For the text-containing cell, return its midpoint in [X, Y] coordinate format. 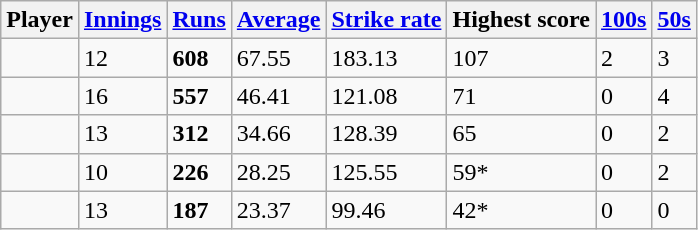
312 [199, 134]
128.39 [386, 134]
65 [522, 134]
557 [199, 96]
3 [674, 58]
99.46 [386, 210]
16 [122, 96]
100s [624, 20]
Runs [199, 20]
46.41 [278, 96]
Innings [122, 20]
71 [522, 96]
23.37 [278, 210]
50s [674, 20]
Player [40, 20]
125.55 [386, 172]
Strike rate [386, 20]
107 [522, 58]
226 [199, 172]
67.55 [278, 58]
10 [122, 172]
187 [199, 210]
28.25 [278, 172]
608 [199, 58]
4 [674, 96]
59* [522, 172]
121.08 [386, 96]
12 [122, 58]
183.13 [386, 58]
42* [522, 210]
Average [278, 20]
Highest score [522, 20]
34.66 [278, 134]
